Pinpoint the cell where the given text exists, returning its (x, y) midpoint coordinate. 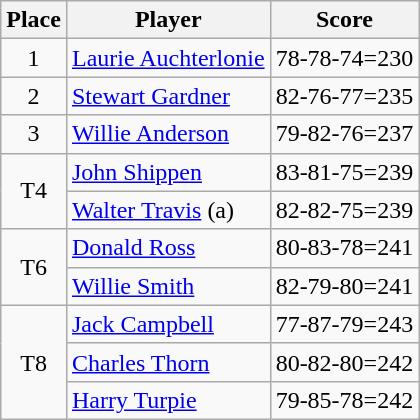
77-87-79=243 (344, 324)
Donald Ross (168, 248)
82-79-80=241 (344, 286)
T8 (34, 362)
Jack Campbell (168, 324)
1 (34, 58)
Player (168, 20)
Walter Travis (a) (168, 210)
78-78-74=230 (344, 58)
82-76-77=235 (344, 96)
T6 (34, 267)
Charles Thorn (168, 362)
83-81-75=239 (344, 172)
2 (34, 96)
80-82-80=242 (344, 362)
John Shippen (168, 172)
79-82-76=237 (344, 134)
Score (344, 20)
Willie Smith (168, 286)
Laurie Auchterlonie (168, 58)
3 (34, 134)
79-85-78=242 (344, 400)
80-83-78=241 (344, 248)
82-82-75=239 (344, 210)
T4 (34, 191)
Willie Anderson (168, 134)
Stewart Gardner (168, 96)
Place (34, 20)
Harry Turpie (168, 400)
